Extract the [X, Y] coordinate from the center of the cell holding the provided text.  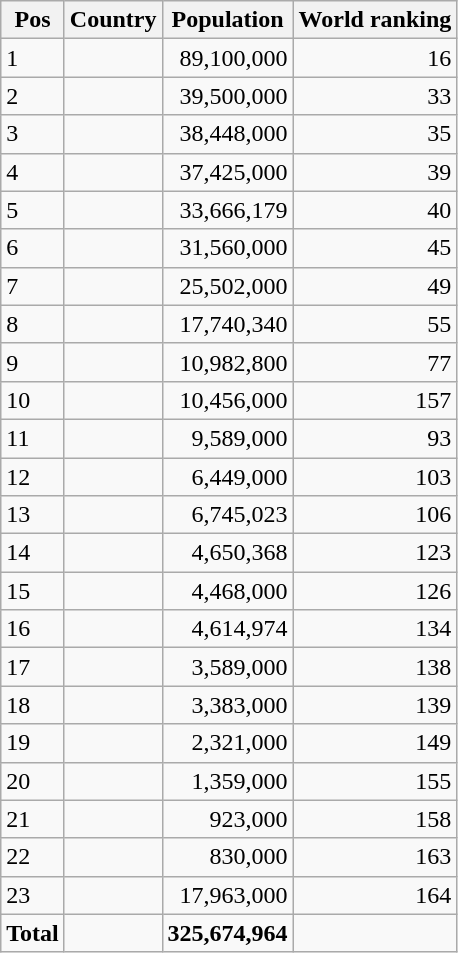
49 [375, 286]
134 [375, 629]
4,650,368 [228, 553]
Country [113, 20]
9 [33, 362]
149 [375, 743]
31,560,000 [228, 248]
39 [375, 172]
9,589,000 [228, 438]
10 [33, 400]
World ranking [375, 20]
39,500,000 [228, 96]
923,000 [228, 819]
55 [375, 324]
77 [375, 362]
6,745,023 [228, 515]
163 [375, 857]
10,456,000 [228, 400]
3 [33, 134]
12 [33, 477]
8 [33, 324]
33 [375, 96]
20 [33, 781]
21 [33, 819]
11 [33, 438]
13 [33, 515]
10,982,800 [228, 362]
23 [33, 895]
1 [33, 58]
Population [228, 20]
18 [33, 705]
37,425,000 [228, 172]
25,502,000 [228, 286]
17,740,340 [228, 324]
40 [375, 210]
45 [375, 248]
6,449,000 [228, 477]
3,589,000 [228, 667]
Total [33, 933]
138 [375, 667]
126 [375, 591]
158 [375, 819]
103 [375, 477]
157 [375, 400]
830,000 [228, 857]
164 [375, 895]
155 [375, 781]
106 [375, 515]
1,359,000 [228, 781]
3,383,000 [228, 705]
17,963,000 [228, 895]
6 [33, 248]
139 [375, 705]
7 [33, 286]
14 [33, 553]
2 [33, 96]
19 [33, 743]
325,674,964 [228, 933]
17 [33, 667]
Pos [33, 20]
38,448,000 [228, 134]
4,468,000 [228, 591]
4 [33, 172]
123 [375, 553]
5 [33, 210]
89,100,000 [228, 58]
22 [33, 857]
4,614,974 [228, 629]
33,666,179 [228, 210]
93 [375, 438]
15 [33, 591]
2,321,000 [228, 743]
35 [375, 134]
